Pinpoint the cell where the given text exists, returning its [x, y] midpoint coordinate. 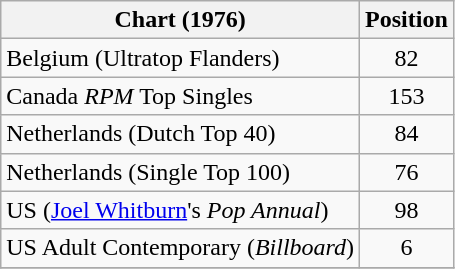
Netherlands (Single Top 100) [180, 172]
76 [407, 172]
US (Joel Whitburn's Pop Annual) [180, 210]
6 [407, 248]
153 [407, 96]
84 [407, 134]
Position [407, 20]
Belgium (Ultratop Flanders) [180, 58]
Netherlands (Dutch Top 40) [180, 134]
Canada RPM Top Singles [180, 96]
82 [407, 58]
US Adult Contemporary (Billboard) [180, 248]
Chart (1976) [180, 20]
98 [407, 210]
